Find where the given text appears and provide that cell's center as (x, y) coordinate. 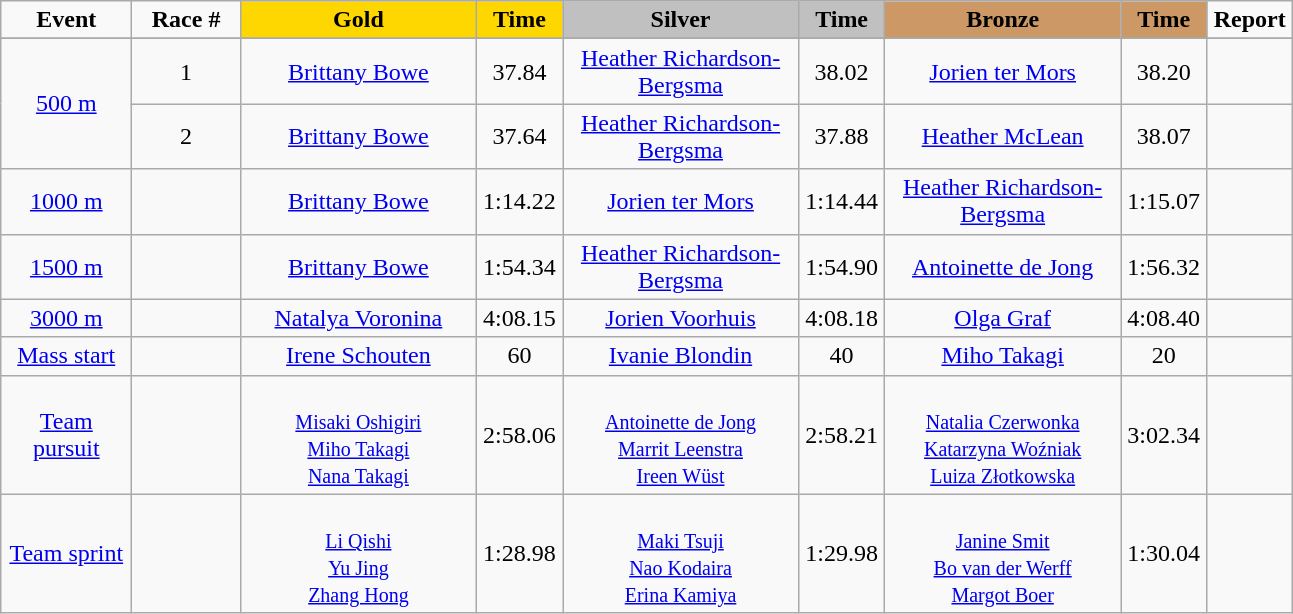
1:54.34 (519, 266)
4:08.18 (842, 318)
1:14.44 (842, 202)
Jorien Voorhuis (680, 318)
1:28.98 (519, 554)
4:08.15 (519, 318)
Gold (358, 20)
38.07 (1164, 136)
60 (519, 356)
Event (66, 20)
Misaki OshigiriMiho TakagiNana Takagi (358, 434)
Race # (186, 20)
40 (842, 356)
1 (186, 72)
1000 m (66, 202)
37.88 (842, 136)
1500 m (66, 266)
Janine SmitBo van der WerffMargot Boer (1003, 554)
Antoinette de Jong (1003, 266)
4:08.40 (1164, 318)
1:29.98 (842, 554)
3:02.34 (1164, 434)
1:30.04 (1164, 554)
20 (1164, 356)
Ivanie Blondin (680, 356)
Irene Schouten (358, 356)
37.84 (519, 72)
Natalya Voronina (358, 318)
1:56.32 (1164, 266)
Maki TsujiNao KodairaErina Kamiya (680, 554)
Antoinette de JongMarrit LeenstraIreen Wüst (680, 434)
1:14.22 (519, 202)
1:54.90 (842, 266)
38.20 (1164, 72)
Bronze (1003, 20)
Mass start (66, 356)
Team sprint (66, 554)
Heather McLean (1003, 136)
2:58.21 (842, 434)
Silver (680, 20)
Olga Graf (1003, 318)
2 (186, 136)
2:58.06 (519, 434)
Report (1250, 20)
38.02 (842, 72)
Miho Takagi (1003, 356)
Li QishiYu JingZhang Hong (358, 554)
3000 m (66, 318)
Natalia CzerwonkaKatarzyna WoźniakLuiza Złotkowska (1003, 434)
Team pursuit (66, 434)
1:15.07 (1164, 202)
500 m (66, 104)
37.64 (519, 136)
